Find where the given text appears and provide that cell's center as [x, y] coordinate. 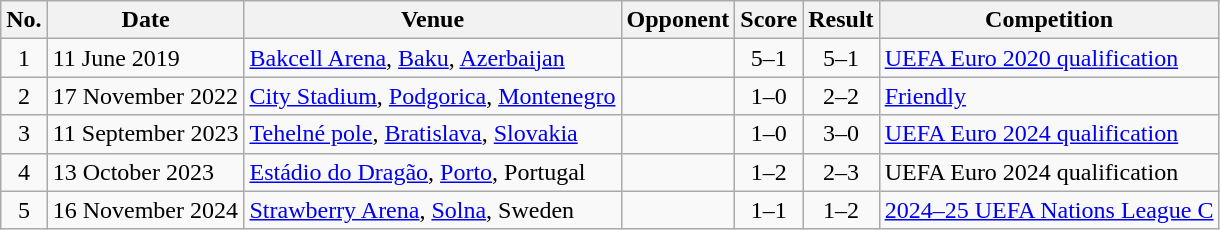
4 [24, 172]
Estádio do Dragão, Porto, Portugal [432, 172]
11 September 2023 [146, 134]
Competition [1049, 20]
2–3 [841, 172]
16 November 2024 [146, 210]
Tehelné pole, Bratislava, Slovakia [432, 134]
Bakcell Arena, Baku, Azerbaijan [432, 58]
17 November 2022 [146, 96]
Venue [432, 20]
Date [146, 20]
3–0 [841, 134]
UEFA Euro 2020 qualification [1049, 58]
2–2 [841, 96]
13 October 2023 [146, 172]
2024–25 UEFA Nations League C [1049, 210]
1–1 [769, 210]
11 June 2019 [146, 58]
1 [24, 58]
Strawberry Arena, Solna, Sweden [432, 210]
City Stadium, Podgorica, Montenegro [432, 96]
Opponent [678, 20]
3 [24, 134]
5 [24, 210]
No. [24, 20]
2 [24, 96]
Score [769, 20]
Result [841, 20]
Friendly [1049, 96]
